Search for the cell housing the specified text and yield its (x, y) center coordinate. 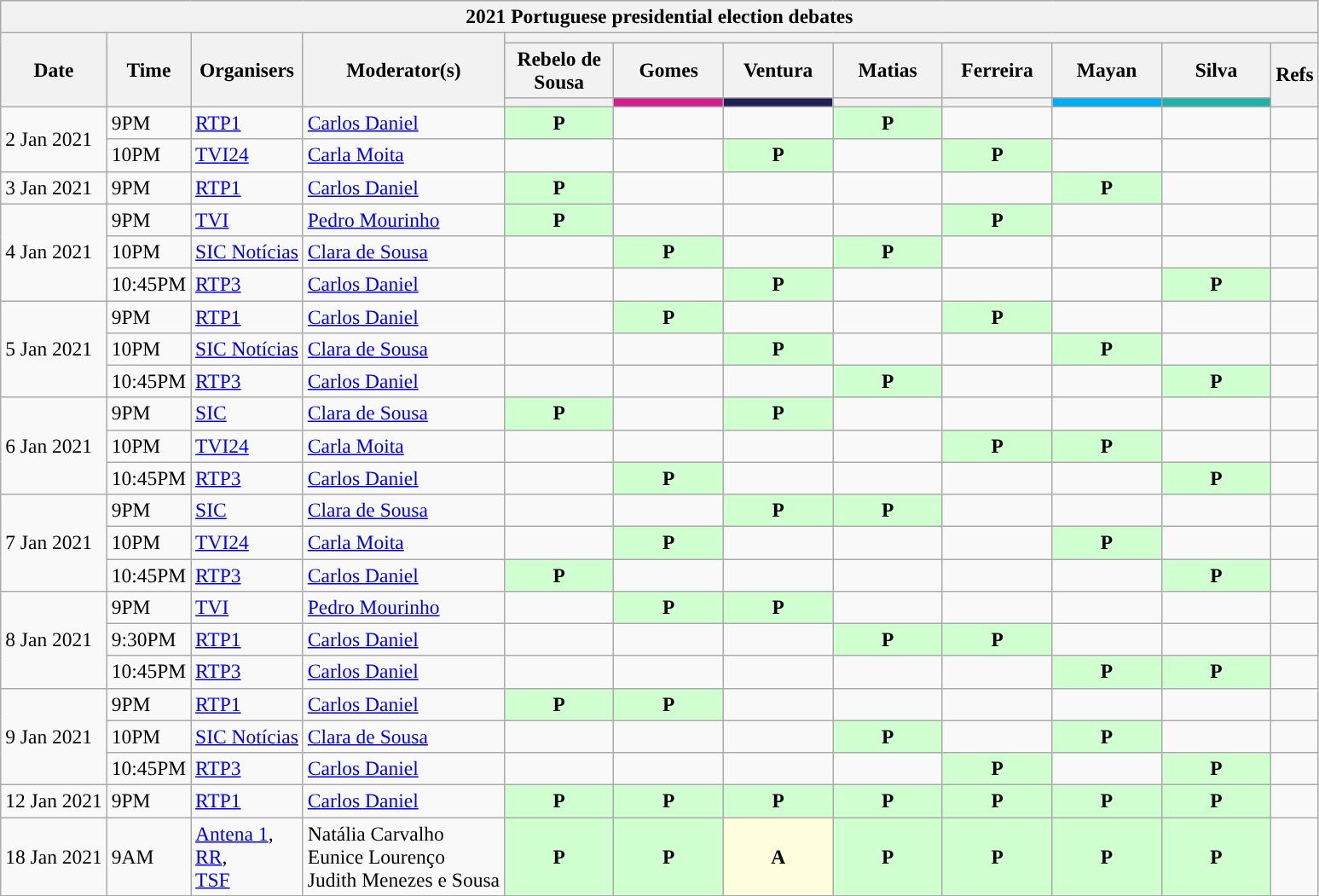
Refs (1294, 74)
9:30PM (148, 639)
Organisers (247, 70)
2021 Portuguese presidential election debates (660, 16)
6 Jan 2021 (54, 446)
Mayan (1107, 70)
Rebelo de Sousa (558, 70)
Ventura (778, 70)
Time (148, 70)
2 Jan 2021 (54, 139)
4 Jan 2021 (54, 252)
A (778, 856)
8 Jan 2021 (54, 639)
Natália CarvalhoEunice LourençoJudith Menezes e Sousa (403, 856)
Matias (888, 70)
Moderator(s) (403, 70)
9 Jan 2021 (54, 737)
Gomes (668, 70)
Silva (1216, 70)
Antena 1,RR,TSF (247, 856)
3 Jan 2021 (54, 188)
18 Jan 2021 (54, 856)
Ferreira (997, 70)
9AM (148, 856)
12 Jan 2021 (54, 801)
Date (54, 70)
7 Jan 2021 (54, 542)
5 Jan 2021 (54, 349)
